For the text-containing cell, return its midpoint in [x, y] coordinate format. 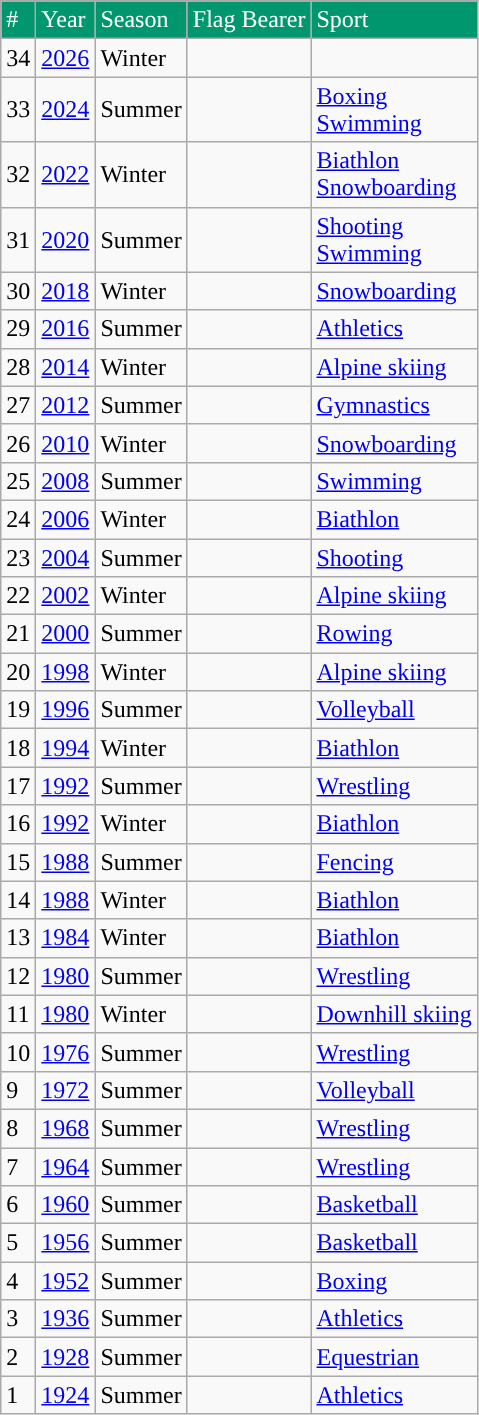
30 [18, 291]
2014 [66, 367]
# [18, 20]
1996 [66, 710]
Sport [394, 20]
11 [18, 1014]
Season [141, 20]
17 [18, 786]
33 [18, 110]
2008 [66, 481]
29 [18, 329]
14 [18, 900]
1 [18, 1395]
2000 [66, 634]
2006 [66, 519]
2010 [66, 443]
1924 [66, 1395]
2016 [66, 329]
21 [18, 634]
Swimming [394, 481]
1976 [66, 1052]
2018 [66, 291]
10 [18, 1052]
9 [18, 1090]
27 [18, 405]
24 [18, 519]
1994 [66, 748]
BoxingSwimming [394, 110]
Flag Bearer [249, 20]
BiathlonSnowboarding [394, 174]
1936 [66, 1319]
25 [18, 481]
20 [18, 672]
2 [18, 1357]
7 [18, 1167]
Downhill skiing [394, 1014]
28 [18, 367]
1956 [66, 1243]
3 [18, 1319]
5 [18, 1243]
ShootingSwimming [394, 240]
1968 [66, 1128]
Gymnastics [394, 405]
Year [66, 20]
1964 [66, 1167]
1998 [66, 672]
Rowing [394, 634]
13 [18, 938]
2024 [66, 110]
34 [18, 58]
2022 [66, 174]
8 [18, 1128]
1952 [66, 1281]
2020 [66, 240]
Shooting [394, 557]
31 [18, 240]
2026 [66, 58]
26 [18, 443]
23 [18, 557]
4 [18, 1281]
15 [18, 862]
1960 [66, 1205]
1972 [66, 1090]
16 [18, 824]
1928 [66, 1357]
2012 [66, 405]
19 [18, 710]
Fencing [394, 862]
2004 [66, 557]
6 [18, 1205]
18 [18, 748]
1984 [66, 938]
2002 [66, 596]
32 [18, 174]
12 [18, 976]
Equestrian [394, 1357]
Boxing [394, 1281]
22 [18, 596]
